Provide the (X, Y) coordinate of the cell's center where the given text is located.  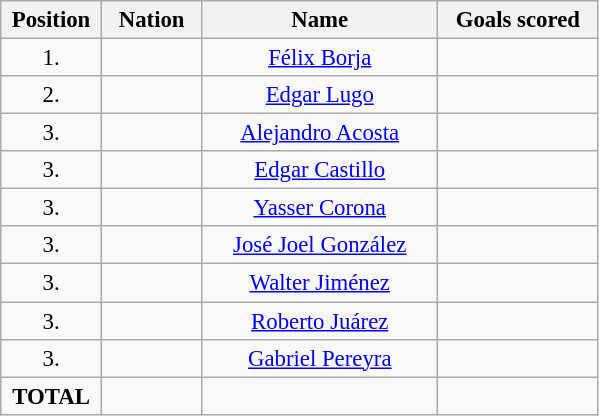
Gabriel Pereyra (320, 358)
TOTAL (52, 396)
José Joel González (320, 245)
1. (52, 58)
Nation (152, 20)
Position (52, 20)
Alejandro Acosta (320, 133)
Yasser Corona (320, 208)
Walter Jiménez (320, 283)
2. (52, 95)
Félix Borja (320, 58)
Edgar Lugo (320, 95)
Goals scored (518, 20)
Edgar Castillo (320, 170)
Roberto Juárez (320, 321)
Name (320, 20)
